Determine the (X, Y) coordinate at the center of the cell enclosing the given text.  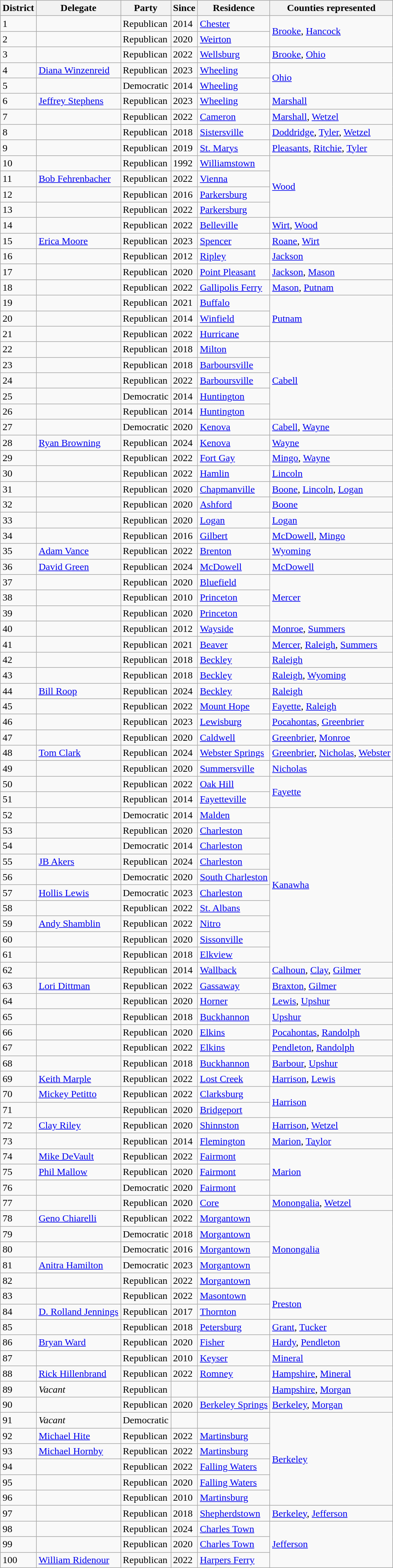
98 (18, 1529)
Rick Hillenbrand (78, 1374)
Clay Riley (78, 1125)
89 (18, 1389)
Erica Moore (78, 241)
Winfield (233, 318)
Mineral (331, 1358)
Mason, Putnam (331, 287)
Beaver (233, 644)
Tom Clark (78, 753)
Jeffrey Stephens (78, 101)
35 (18, 551)
90 (18, 1405)
92 (18, 1435)
78 (18, 1219)
Lost Creek (233, 1079)
Fayette (331, 792)
Wayne (331, 442)
Petersburg (233, 1327)
Bill Roop (78, 691)
71 (18, 1110)
Wallback (233, 970)
49 (18, 769)
40 (18, 629)
21 (18, 334)
Lincoln (331, 474)
Nitro (233, 923)
St. Marys (233, 148)
Diana Winzenreid (78, 70)
97 (18, 1513)
26 (18, 411)
Lewis, Upshur (331, 1001)
Michael Hite (78, 1435)
47 (18, 738)
80 (18, 1250)
62 (18, 970)
5 (18, 86)
Berkeley (331, 1459)
Marshall, Wetzel (331, 117)
58 (18, 908)
37 (18, 582)
Milton (233, 349)
Counties represented (331, 8)
Jackson, Mason (331, 272)
Buffalo (233, 303)
Ripley (233, 256)
Bob Fehrenbacher (78, 179)
11 (18, 179)
Monongalia (331, 1250)
55 (18, 861)
Harrison (331, 1102)
42 (18, 660)
Berkeley, Morgan (331, 1405)
Braxton, Gilmer (331, 986)
10 (18, 163)
Cabell (331, 380)
Summersville (233, 769)
77 (18, 1203)
24 (18, 380)
Mercer, Raleigh, Summers (331, 644)
Marshall (331, 101)
Belleville (233, 225)
66 (18, 1032)
44 (18, 691)
76 (18, 1188)
Masontown (233, 1296)
Gallipolis Ferry (233, 287)
87 (18, 1358)
Shepherdstown (233, 1513)
94 (18, 1467)
Wirt, Wood (331, 225)
Lewisburg (233, 722)
Chester (233, 24)
St. Albans (233, 908)
23 (18, 365)
Jefferson (331, 1544)
95 (18, 1482)
Raleigh, Wyoming (331, 675)
Party (146, 8)
Boone, Lincoln, Logan (331, 489)
28 (18, 442)
Caldwell (233, 738)
81 (18, 1265)
Andy Shamblin (78, 923)
52 (18, 815)
Keyser (233, 1358)
William Ridenour (78, 1560)
South Charleston (233, 877)
David Green (78, 567)
18 (18, 287)
Romney (233, 1374)
Preston (331, 1304)
Bridgeport (233, 1110)
22 (18, 349)
29 (18, 458)
Horner (233, 1001)
Geno Chiarelli (78, 1219)
69 (18, 1079)
Ohio (331, 78)
Thornton (233, 1312)
Lori Dittman (78, 986)
Ashford (233, 505)
Cabell, Wayne (331, 427)
1 (18, 24)
Berkeley Springs (233, 1405)
2 (18, 39)
Mickey Petitto (78, 1094)
36 (18, 567)
Chapmanville (233, 489)
Spencer (233, 241)
Pendleton, Randolph (331, 1048)
Hurricane (233, 334)
50 (18, 784)
Residence (233, 8)
86 (18, 1343)
Point Pleasant (233, 272)
2019 (184, 148)
27 (18, 427)
63 (18, 986)
15 (18, 241)
17 (18, 272)
Hampshire, Mineral (331, 1374)
13 (18, 210)
Since (184, 8)
Malden (233, 815)
96 (18, 1498)
3 (18, 55)
Flemington (233, 1141)
Hollis Lewis (78, 892)
Mercer (331, 598)
59 (18, 923)
Fisher (233, 1343)
Mike DeVault (78, 1156)
Mount Hope (233, 707)
Hamlin (233, 474)
Core (233, 1203)
Wellsburg (233, 55)
20 (18, 318)
Brenton (233, 551)
Gilbert (233, 536)
Brooke, Hancock (331, 31)
30 (18, 474)
Harpers Ferry (233, 1560)
45 (18, 707)
Putnam (331, 318)
Boone (331, 505)
Webster Springs (233, 753)
Adam Vance (78, 551)
8 (18, 132)
Upshur (331, 1017)
Monroe, Summers (331, 629)
4 (18, 70)
Hardy, Pendleton (331, 1343)
Sissonville (233, 939)
Marion, Taylor (331, 1141)
41 (18, 644)
Harrison, Wetzel (331, 1125)
Barbour, Upshur (331, 1063)
53 (18, 830)
6 (18, 101)
Bluefield (233, 582)
Roane, Wirt (331, 241)
Pleasants, Ritchie, Tyler (331, 148)
82 (18, 1281)
60 (18, 939)
14 (18, 225)
Fayetteville (233, 799)
Anitra Hamilton (78, 1265)
12 (18, 194)
Jackson (331, 256)
72 (18, 1125)
Bryan Ward (78, 1343)
54 (18, 846)
Vienna (233, 179)
61 (18, 955)
Delegate (78, 8)
Oak Hill (233, 784)
Pocahontas, Randolph (331, 1032)
85 (18, 1327)
Wood (331, 186)
43 (18, 675)
33 (18, 520)
32 (18, 505)
79 (18, 1234)
Monongalia, Wetzel (331, 1203)
100 (18, 1560)
56 (18, 877)
39 (18, 613)
67 (18, 1048)
70 (18, 1094)
Marion (331, 1172)
D. Rolland Jennings (78, 1312)
Doddridge, Tyler, Wetzel (331, 132)
91 (18, 1420)
McDowell, Mingo (331, 536)
Harrison, Lewis (331, 1079)
Elkview (233, 955)
19 (18, 303)
Wyoming (331, 551)
Berkeley, Jefferson (331, 1513)
75 (18, 1172)
25 (18, 396)
Fayette, Raleigh (331, 707)
Mingo, Wayne (331, 458)
Wayside (233, 629)
48 (18, 753)
Nicholas (331, 769)
Gassaway (233, 986)
65 (18, 1017)
83 (18, 1296)
Clarksburg (233, 1094)
Brooke, Ohio (331, 55)
93 (18, 1451)
Kanawha (331, 885)
31 (18, 489)
68 (18, 1063)
Weirton (233, 39)
Hampshire, Morgan (331, 1389)
2017 (184, 1312)
9 (18, 148)
Cameron (233, 117)
34 (18, 536)
1992 (184, 163)
Fort Gay (233, 458)
Greenbrier, Monroe (331, 738)
Keith Marple (78, 1079)
Ryan Browning (78, 442)
16 (18, 256)
99 (18, 1544)
Sistersville (233, 132)
Phil Mallow (78, 1172)
64 (18, 1001)
Grant, Tucker (331, 1327)
38 (18, 598)
46 (18, 722)
JB Akers (78, 861)
74 (18, 1156)
84 (18, 1312)
Calhoun, Clay, Gilmer (331, 970)
Williamstown (233, 163)
Pocahontas, Greenbrier (331, 722)
7 (18, 117)
73 (18, 1141)
51 (18, 799)
Shinnston (233, 1125)
Michael Hornby (78, 1451)
88 (18, 1374)
57 (18, 892)
District (18, 8)
Greenbrier, Nicholas, Webster (331, 753)
